Pinpoint the cell where the given text exists, returning its (X, Y) midpoint coordinate. 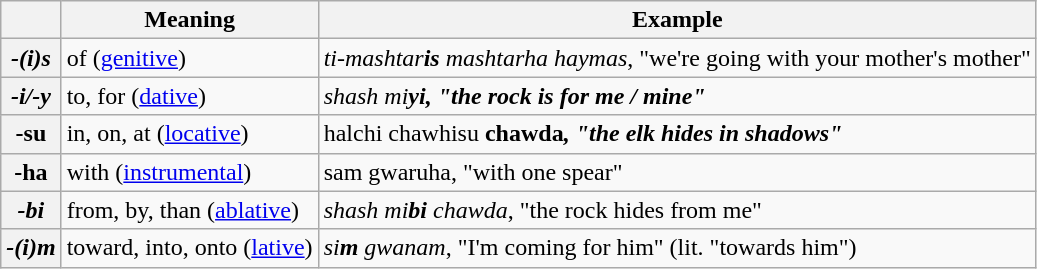
of (genitive) (190, 58)
in, on, at (locative) (190, 134)
-i/-y (31, 96)
-(i)m (31, 248)
Example (677, 20)
shash miyi, "the rock is for me / mine" (677, 96)
halchi chawhisu chawda, "the elk hides in shadows" (677, 134)
from, by, than (ablative) (190, 210)
shash mibi chawda, "the rock hides from me" (677, 210)
sim gwanam, "I'm coming for him" (lit. "towards him") (677, 248)
sam gwaruha, "with one spear" (677, 172)
toward, into, onto (lative) (190, 248)
-bi (31, 210)
-(i)s (31, 58)
with (instrumental) (190, 172)
ti-mashtaris mashtarha haymas, "we're going with your mother's mother" (677, 58)
Meaning (190, 20)
-su (31, 134)
to, for (dative) (190, 96)
-ha (31, 172)
